Identify which cell holds the provided text, then report its [x, y] central coordinate. 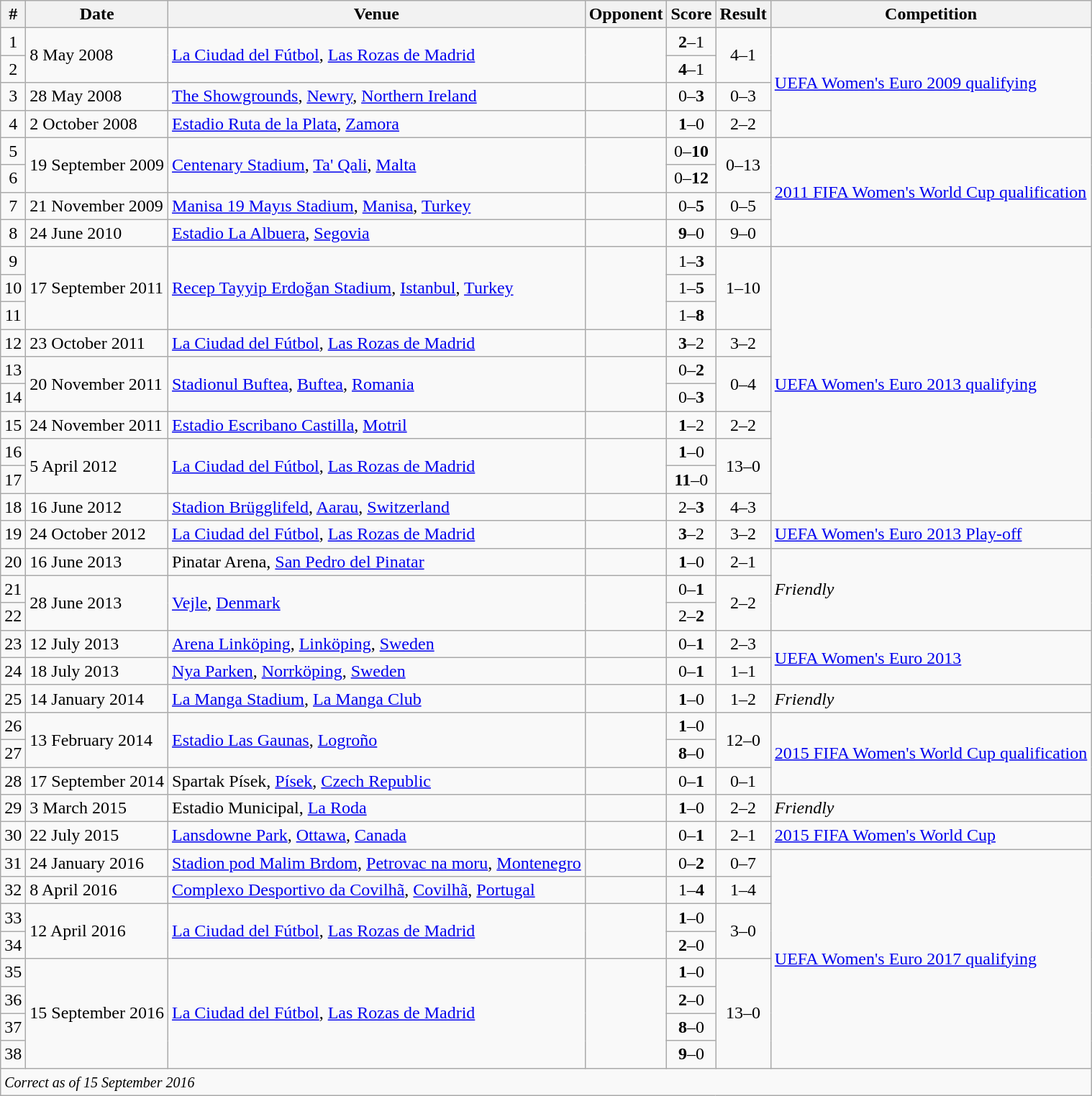
Estadio Las Gaunas, Logroño [377, 739]
Vejle, Denmark [377, 603]
Pinatar Arena, San Pedro del Pinatar [377, 562]
0–4 [743, 384]
Spartak Písek, Písek, Czech Republic [377, 780]
17 September 2014 [97, 780]
28 June 2013 [97, 603]
2015 FIFA Women's World Cup qualification [931, 753]
12 [13, 343]
26 [13, 726]
Stadion Brügglifeld, Aarau, Switzerland [377, 507]
1–5 [691, 288]
11 [13, 315]
0–10 [691, 151]
8 [13, 233]
19 [13, 534]
UEFA Women's Euro 2017 qualifying [931, 959]
The Showgrounds, Newry, Northern Ireland [377, 96]
Arena Linköping, Linköping, Sweden [377, 644]
Recep Tayyip Erdoğan Stadium, Istanbul, Turkey [377, 288]
2 [13, 69]
34 [13, 945]
Venue [377, 14]
20 November 2011 [97, 384]
4 [13, 124]
8 May 2008 [97, 55]
38 [13, 1054]
3 March 2015 [97, 808]
1–10 [743, 288]
2 October 2008 [97, 124]
8 April 2016 [97, 890]
28 [13, 780]
21 [13, 589]
5 [13, 151]
16 [13, 452]
12–0 [743, 739]
13 [13, 370]
17 [13, 480]
18 July 2013 [97, 671]
33 [13, 918]
Lansdowne Park, Ottawa, Canada [377, 836]
UEFA Women's Euro 2013 Play-off [931, 534]
37 [13, 1027]
0–12 [691, 178]
11–0 [691, 480]
UEFA Women's Euro 2013 qualifying [931, 384]
18 [13, 507]
# [13, 14]
15 [13, 425]
30 [13, 836]
13 February 2014 [97, 739]
2015 FIFA Women's World Cup [931, 836]
24 [13, 671]
17 September 2011 [97, 288]
1–3 [691, 260]
14 January 2014 [97, 698]
Score [691, 14]
Estadio Municipal, La Roda [377, 808]
28 May 2008 [97, 96]
Estadio La Albuera, Segovia [377, 233]
32 [13, 890]
1–1 [743, 671]
36 [13, 1000]
12 April 2016 [97, 931]
23 October 2011 [97, 343]
12 July 2013 [97, 644]
24 June 2010 [97, 233]
Centenary Stadium, Ta' Qali, Malta [377, 165]
9 [13, 260]
UEFA Women's Euro 2009 qualifying [931, 83]
Date [97, 14]
Estadio Escribano Castilla, Motril [377, 425]
4–3 [743, 507]
La Manga Stadium, La Manga Club [377, 698]
14 [13, 398]
21 November 2009 [97, 206]
22 July 2015 [97, 836]
16 June 2013 [97, 562]
Result [743, 14]
Manisa 19 Mayıs Stadium, Manisa, Turkey [377, 206]
0–7 [743, 863]
25 [13, 698]
24 November 2011 [97, 425]
27 [13, 753]
Complexo Desportivo da Covilhã, Covilhã, Portugal [377, 890]
Stadion pod Malim Brdom, Petrovac na moru, Montenegro [377, 863]
24 January 2016 [97, 863]
15 September 2016 [97, 1013]
Estadio Ruta de la Plata, Zamora [377, 124]
1 [13, 42]
16 June 2012 [97, 507]
Stadionul Buftea, Buftea, Romania [377, 384]
1–8 [691, 315]
20 [13, 562]
5 April 2012 [97, 466]
23 [13, 644]
6 [13, 178]
19 September 2009 [97, 165]
Competition [931, 14]
UEFA Women's Euro 2013 [931, 657]
35 [13, 972]
29 [13, 808]
7 [13, 206]
Correct as of 15 September 2016 [546, 1082]
22 [13, 616]
Nya Parken, Norrköping, Sweden [377, 671]
3–0 [743, 931]
Opponent [626, 14]
2011 FIFA Women's World Cup qualification [931, 192]
24 October 2012 [97, 534]
10 [13, 288]
31 [13, 863]
0–13 [743, 165]
3 [13, 96]
